Provide the (x, y) coordinate of the cell's center where the given text is located.  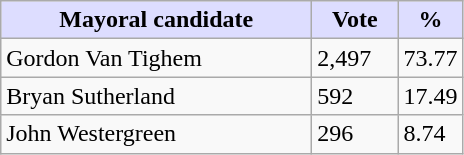
592 (355, 96)
% (430, 20)
2,497 (355, 58)
296 (355, 134)
8.74 (430, 134)
17.49 (430, 96)
Bryan Sutherland (156, 96)
73.77 (430, 58)
Gordon Van Tighem (156, 58)
Vote (355, 20)
John Westergreen (156, 134)
Mayoral candidate (156, 20)
